Capture the cell that displays the provided text and extract its [X, Y] central coordinate. 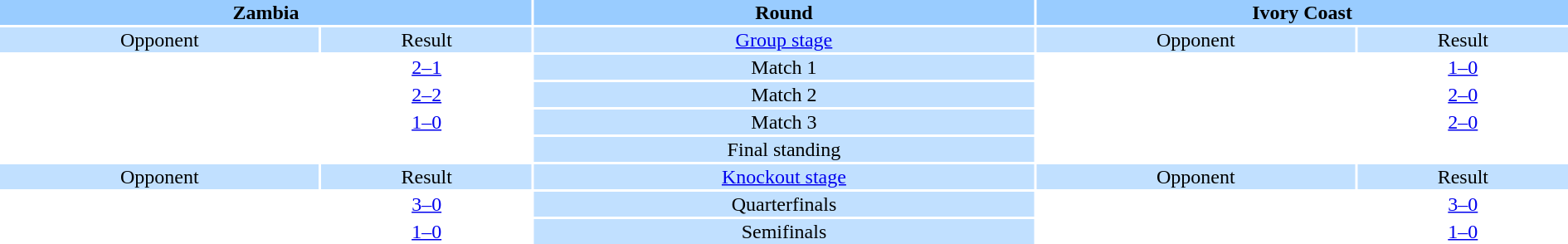
Match 2 [784, 95]
Semifinals [784, 232]
Match 3 [784, 122]
Match 1 [784, 67]
Knockout stage [784, 177]
Zambia [265, 12]
Ivory Coast [1303, 12]
Group stage [784, 40]
2–2 [426, 95]
2–1 [426, 67]
Quarterfinals [784, 204]
Round [784, 12]
Final standing [784, 149]
